Scan for the cell matching the given text and deliver its (x, y) coordinate at center. 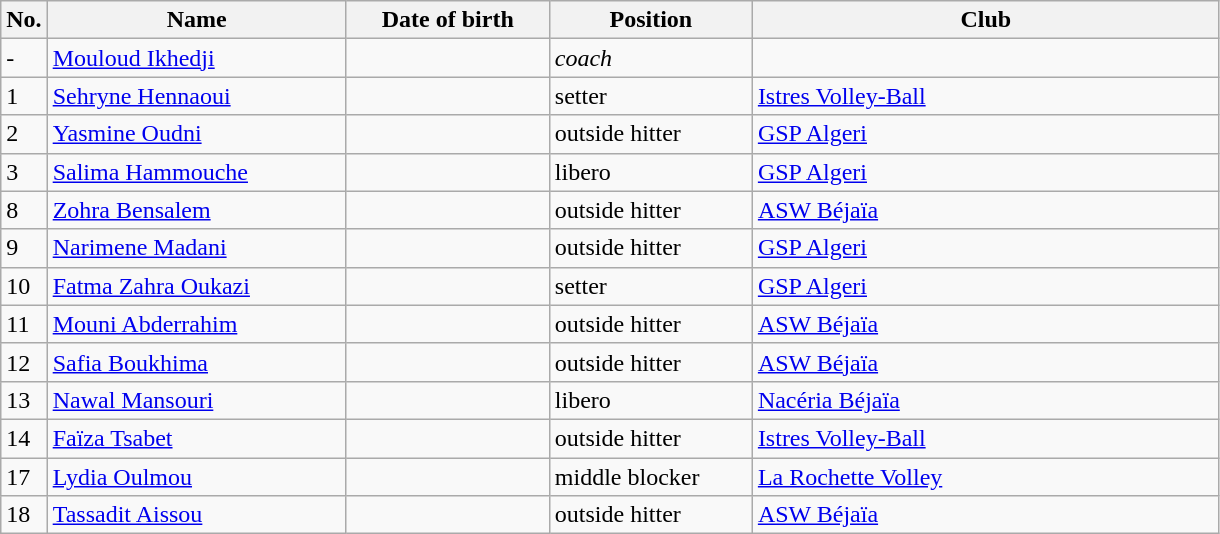
17 (24, 477)
Safia Boukhima (196, 362)
Nacéria Béjaïa (986, 400)
Faïza Tsabet (196, 438)
18 (24, 515)
Narimene Madani (196, 248)
middle blocker (650, 477)
1 (24, 96)
Mouni Abderrahim (196, 324)
Date of birth (448, 20)
9 (24, 248)
- (24, 58)
Nawal Mansouri (196, 400)
13 (24, 400)
Tassadit Aissou (196, 515)
3 (24, 172)
Lydia Oulmou (196, 477)
14 (24, 438)
Zohra Bensalem (196, 210)
Sehryne Hennaoui (196, 96)
12 (24, 362)
No. (24, 20)
Salima Hammouche (196, 172)
Name (196, 20)
La Rochette Volley (986, 477)
Club (986, 20)
11 (24, 324)
Mouloud Ikhedji (196, 58)
8 (24, 210)
10 (24, 286)
Position (650, 20)
coach (650, 58)
Fatma Zahra Oukazi (196, 286)
2 (24, 134)
Yasmine Oudni (196, 134)
